Pinpoint the cell where the given text exists, returning its [X, Y] midpoint coordinate. 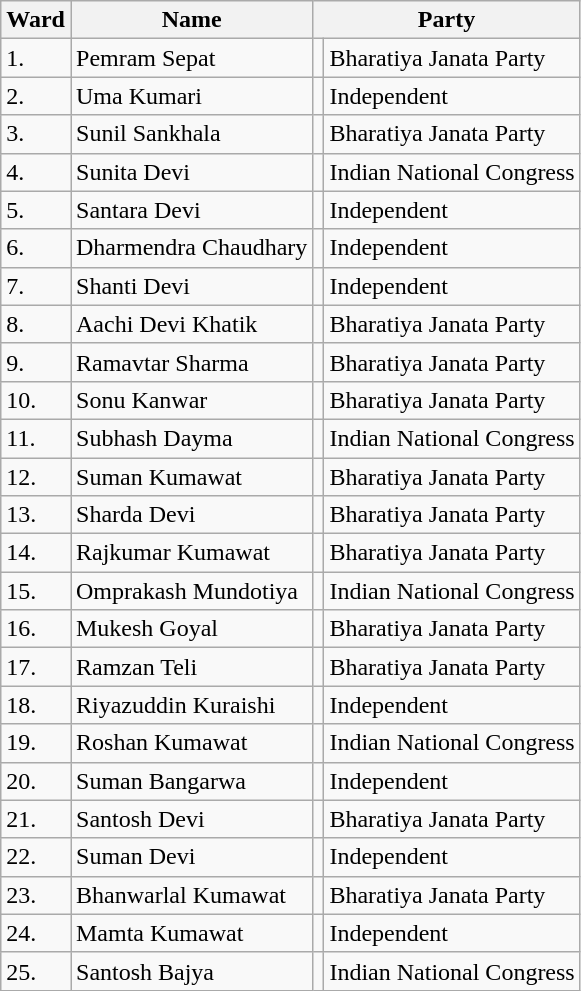
1. [36, 58]
13. [36, 515]
9. [36, 362]
Bhanwarlal Kumawat [191, 895]
Ramavtar Sharma [191, 362]
Party [446, 20]
12. [36, 477]
Roshan Kumawat [191, 743]
6. [36, 248]
20. [36, 781]
8. [36, 324]
Name [191, 20]
Sonu Kanwar [191, 400]
Suman Devi [191, 857]
Shanti Devi [191, 286]
23. [36, 895]
17. [36, 667]
19. [36, 743]
10. [36, 400]
Ramzan Teli [191, 667]
Sunil Sankhala [191, 134]
Rajkumar Kumawat [191, 553]
21. [36, 819]
24. [36, 933]
16. [36, 629]
5. [36, 210]
Suman Bangarwa [191, 781]
Subhash Dayma [191, 438]
15. [36, 591]
11. [36, 438]
Omprakash Mundotiya [191, 591]
Suman Kumawat [191, 477]
Ward [36, 20]
Aachi Devi Khatik [191, 324]
Sunita Devi [191, 172]
Mamta Kumawat [191, 933]
25. [36, 971]
14. [36, 553]
7. [36, 286]
Sharda Devi [191, 515]
Santosh Devi [191, 819]
18. [36, 705]
Riyazuddin Kuraishi [191, 705]
22. [36, 857]
Dharmendra Chaudhary [191, 248]
Mukesh Goyal [191, 629]
4. [36, 172]
Santosh Bajya [191, 971]
3. [36, 134]
Pemram Sepat [191, 58]
Santara Devi [191, 210]
2. [36, 96]
Uma Kumari [191, 96]
